Pinpoint the cell where the given text exists, returning its [x, y] midpoint coordinate. 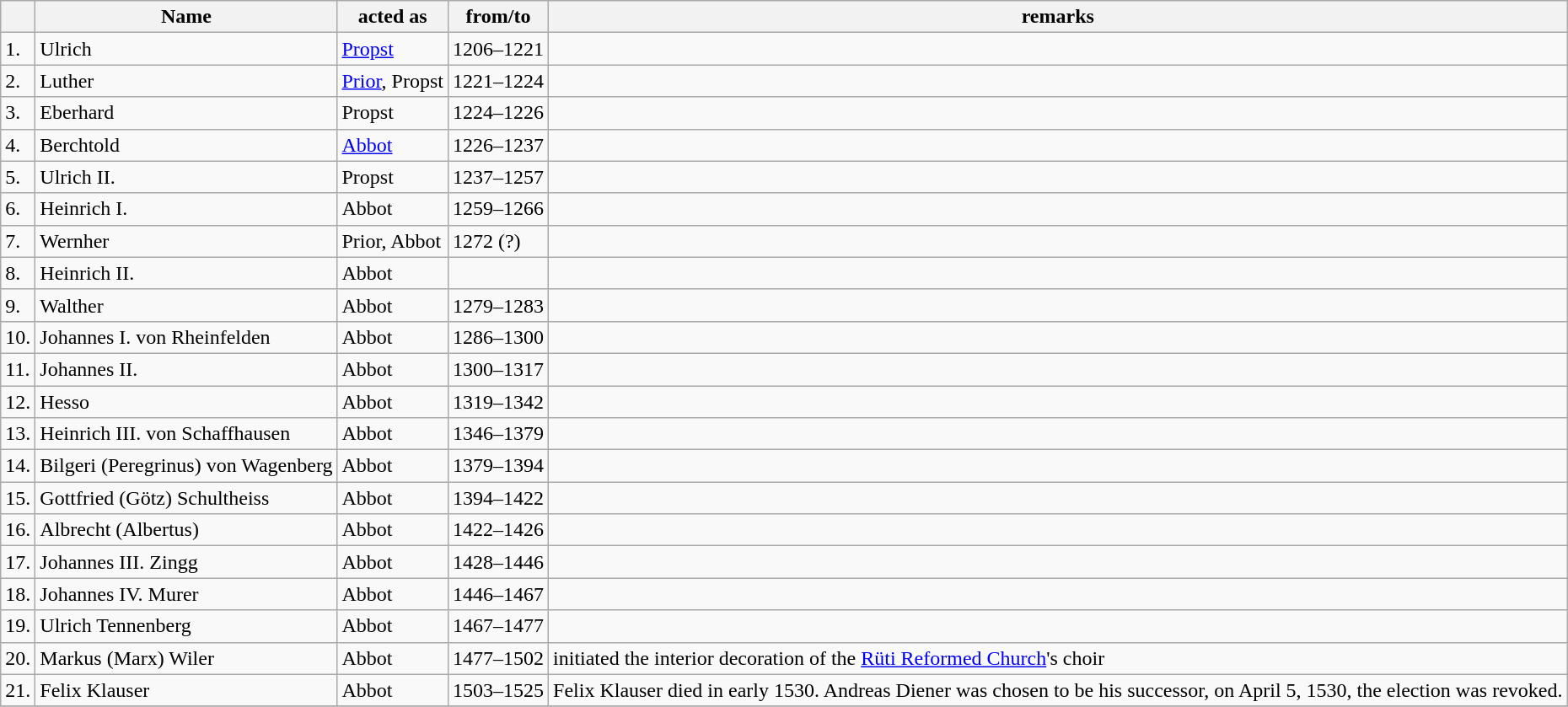
Hesso [186, 402]
8. [19, 273]
7. [19, 241]
20. [19, 658]
3. [19, 113]
Prior, Abbot [393, 241]
Albrecht (Albertus) [186, 530]
1237–1257 [497, 177]
Eberhard [186, 113]
1226–1237 [497, 145]
Markus (Marx) Wiler [186, 658]
Prior, Propst [393, 81]
1503–1525 [497, 690]
12. [19, 402]
Johannes II. [186, 369]
Walther [186, 305]
remarks [1058, 17]
4. [19, 145]
Heinrich II. [186, 273]
17. [19, 562]
Heinrich I. [186, 209]
1394–1422 [497, 498]
1224–1226 [497, 113]
Felix Klauser [186, 690]
1206–1221 [497, 49]
Felix Klauser died in early 1530. Andreas Diener was chosen to be his successor, on April 5, 1530, the election was revoked. [1058, 690]
1346–1379 [497, 434]
Johannes III. Zingg [186, 562]
5. [19, 177]
1446–1467 [497, 594]
1221–1224 [497, 81]
15. [19, 498]
acted as [393, 17]
11. [19, 369]
1300–1317 [497, 369]
Wernher [186, 241]
Bilgeri (Peregrinus) von Wagenberg [186, 466]
Ulrich Tennenberg [186, 626]
Ulrich II. [186, 177]
1. [19, 49]
Luther [186, 81]
10. [19, 337]
from/to [497, 17]
Johannes IV. Murer [186, 594]
1467–1477 [497, 626]
19. [19, 626]
Name [186, 17]
Berchtold [186, 145]
Ulrich [186, 49]
1428–1446 [497, 562]
6. [19, 209]
2. [19, 81]
21. [19, 690]
1379–1394 [497, 466]
1259–1266 [497, 209]
1279–1283 [497, 305]
18. [19, 594]
9. [19, 305]
1422–1426 [497, 530]
1477–1502 [497, 658]
Johannes I. von Rheinfelden [186, 337]
1286–1300 [497, 337]
1319–1342 [497, 402]
1272 (?) [497, 241]
Gottfried (Götz) Schultheiss [186, 498]
Heinrich III. von Schaffhausen [186, 434]
13. [19, 434]
16. [19, 530]
initiated the interior decoration of the Rüti Reformed Church's choir [1058, 658]
14. [19, 466]
